Determine the (x, y) coordinate at the center of the cell enclosing the given text.  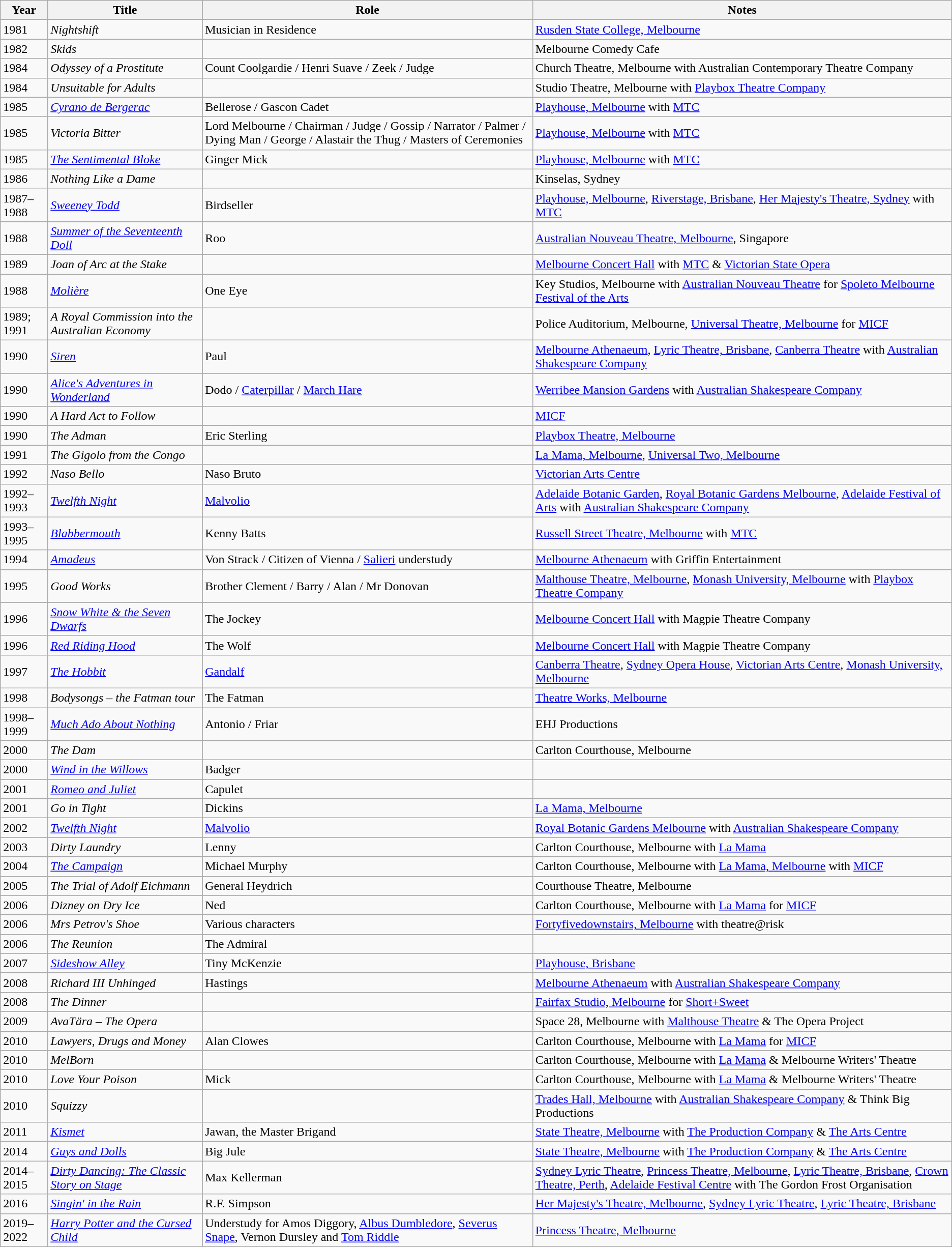
Bodysongs – the Fatman tour (125, 698)
Carlton Courthouse, Melbourne with La Mama (742, 847)
Victoria Bitter (125, 133)
Jawan, the Master Brigand (368, 1132)
Dirty Laundry (125, 847)
Siren (125, 357)
MICF (742, 416)
Nothing Like a Dame (125, 179)
Various characters (368, 924)
Much Ado About Nothing (125, 723)
Notes (742, 10)
Role (368, 10)
A Hard Act to Follow (125, 416)
The Hobbit (125, 672)
Studio Theatre, Melbourne with Playbox Theatre Company (742, 88)
Singin' in the Rain (125, 1204)
Understudy for Amos Diggory, Albus Dumbledore, Severus Snape, Vernon Dursley and Tom Riddle (368, 1230)
Summer of the Seventeenth Doll (125, 238)
The Wolf (368, 645)
Melbourne Athenaeum, Lyric Theatre, Brisbane, Canberra Theatre with Australian Shakespeare Company (742, 357)
Go in Tight (125, 808)
The Trial of Adolf Eichmann (125, 886)
Her Majesty's Theatre, Melbourne, Sydney Lyric Theatre, Lyric Theatre, Brisbane (742, 1204)
Amadeus (125, 560)
The Dinner (125, 1002)
Melbourne Athenaeum with Griffin Entertainment (742, 560)
Squizzy (125, 1106)
2014 (24, 1151)
Dirty Dancing: The Classic Story on Stage (125, 1177)
1992–1993 (24, 501)
Paul (368, 357)
2007 (24, 963)
Ned (368, 905)
Blabbermouth (125, 533)
Michael Murphy (368, 866)
Guys and Dolls (125, 1151)
2005 (24, 886)
AvaTära – The Opera (125, 1021)
Malthouse Theatre, Melbourne, Monash University, Melbourne with Playbox Theatre Company (742, 586)
Space 28, Melbourne with Malthouse Theatre & The Opera Project (742, 1021)
Mick (368, 1080)
Lenny (368, 847)
2014–2015 (24, 1177)
Alan Clowes (368, 1040)
1997 (24, 672)
Wind in the Willows (125, 770)
The Sentimental Bloke (125, 159)
Naso Bruto (368, 474)
Kismet (125, 1132)
Love Your Poison (125, 1080)
2011 (24, 1132)
Rusden State College, Melbourne (742, 30)
Lord Melbourne / Chairman / Judge / Gossip / Narrator / Palmer / Dying Man / George / Alastair the Thug / Masters of Ceremonies (368, 133)
Musician in Residence (368, 30)
The Campaign (125, 866)
1992 (24, 474)
Playhouse, Brisbane (742, 963)
2019–2022 (24, 1230)
Theatre Works, Melbourne (742, 698)
La Mama, Melbourne, Universal Two, Melbourne (742, 455)
Bellerose / Gascon Cadet (368, 107)
General Heydrich (368, 886)
1995 (24, 586)
Alice's Adventures in Wonderland (125, 390)
Hastings (368, 982)
Nightshift (125, 30)
The Dam (125, 750)
Key Studios, Melbourne with Australian Nouveau Theatre for Spoleto Melbourne Festival of the Arts (742, 290)
Lawyers, Drugs and Money (125, 1040)
Molière (125, 290)
One Eye (368, 290)
Dizney on Dry Ice (125, 905)
Royal Botanic Gardens Melbourne with Australian Shakespeare Company (742, 828)
Dodo / Caterpillar / March Hare (368, 390)
Max Kellerman (368, 1177)
Sweeney Todd (125, 205)
Joan of Arc at the Stake (125, 264)
Courthouse Theatre, Melbourne (742, 886)
Odyssey of a Prostitute (125, 68)
Police Auditorium, Melbourne, Universal Theatre, Melbourne for MICF (742, 324)
2004 (24, 866)
1991 (24, 455)
Capulet (368, 789)
Fairfax Studio, Melbourne for Short+Sweet (742, 1002)
Richard III Unhinged (125, 982)
Dickins (368, 808)
Badger (368, 770)
1994 (24, 560)
Playhouse, Melbourne, Riverstage, Brisbane, Her Majesty's Theatre, Sydney with MTC (742, 205)
2009 (24, 1021)
Princess Theatre, Melbourne (742, 1230)
Tiny McKenzie (368, 963)
R.F. Simpson (368, 1204)
Melbourne Athenaeum with Australian Shakespeare Company (742, 982)
1989 (24, 264)
Canberra Theatre, Sydney Opera House, Victorian Arts Centre, Monash University, Melbourne (742, 672)
Roo (368, 238)
Skids (125, 49)
2003 (24, 847)
Brother Clement / Barry / Alan / Mr Donovan (368, 586)
Fortyfivedownstairs, Melbourne with theatre@risk (742, 924)
The Gigolo from the Congo (125, 455)
Eric Sterling (368, 436)
Melbourne Comedy Cafe (742, 49)
Count Coolgardie / Henri Suave / Zeek / Judge (368, 68)
Australian Nouveau Theatre, Melbourne, Singapore (742, 238)
Antonio / Friar (368, 723)
Year (24, 10)
Playbox Theatre, Melbourne (742, 436)
1998 (24, 698)
Snow White & the Seven Dwarfs (125, 619)
EHJ Productions (742, 723)
1989; 1991 (24, 324)
Birdseller (368, 205)
Russell Street Theatre, Melbourne with MTC (742, 533)
Naso Bello (125, 474)
MelBorn (125, 1060)
Carlton Courthouse, Melbourne (742, 750)
Title (125, 10)
Adelaide Botanic Garden, Royal Botanic Gardens Melbourne, Adelaide Festival of Arts with Australian Shakespeare Company (742, 501)
Red Riding Hood (125, 645)
A Royal Commission into the Australian Economy (125, 324)
Von Strack / Citizen of Vienna / Salieri understudy (368, 560)
Ginger Mick (368, 159)
1998–1999 (24, 723)
Werribee Mansion Gardens with Australian Shakespeare Company (742, 390)
2016 (24, 1204)
Kenny Batts (368, 533)
Good Works (125, 586)
2002 (24, 828)
Carlton Courthouse, Melbourne with La Mama, Melbourne with MICF (742, 866)
Harry Potter and the Cursed Child (125, 1230)
The Fatman (368, 698)
Big Jule (368, 1151)
Melbourne Concert Hall with MTC & Victorian State Opera (742, 264)
Unsuitable for Adults (125, 88)
Church Theatre, Melbourne with Australian Contemporary Theatre Company (742, 68)
The Jockey (368, 619)
Kinselas, Sydney (742, 179)
Gandalf (368, 672)
The Admiral (368, 944)
The Reunion (125, 944)
Sideshow Alley (125, 963)
1981 (24, 30)
Cyrano de Bergerac (125, 107)
The Adman (125, 436)
La Mama, Melbourne (742, 808)
1993–1995 (24, 533)
Mrs Petrov's Shoe (125, 924)
Trades Hall, Melbourne with Australian Shakespeare Company & Think Big Productions (742, 1106)
1982 (24, 49)
1986 (24, 179)
Romeo and Juliet (125, 789)
1987–1988 (24, 205)
Victorian Arts Centre (742, 474)
